Extract the [x, y] coordinate from the center of the cell holding the provided text.  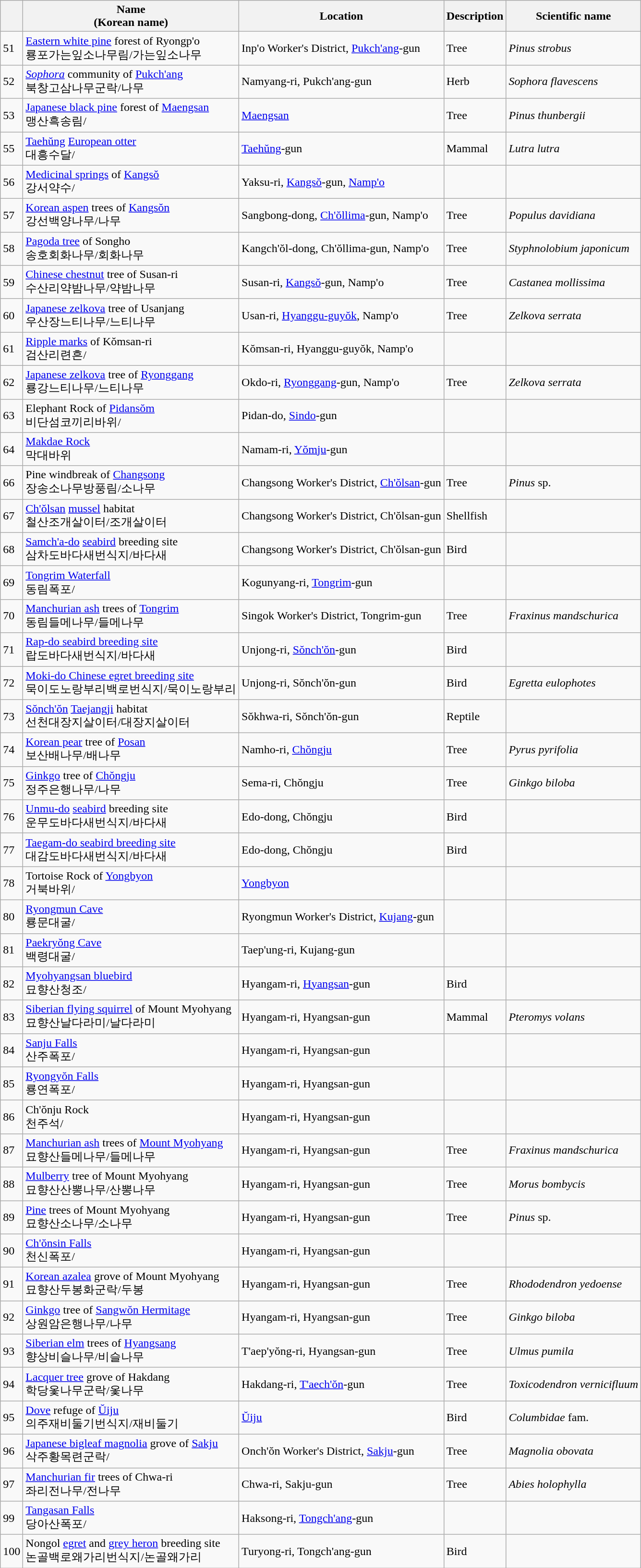
Pagoda tree of Songho송호회화나무/회화나무 [131, 249]
82 [12, 984]
Pinus thunbergii [573, 115]
69 [12, 583]
Columbidae fam. [573, 1418]
Ulmus pumila [573, 1351]
81 [12, 950]
Tortoise Rock of Yongbyon거북바위/ [131, 883]
Kangch'ŏl-dong, Ch'ŏllima-gun, Namp'o [342, 249]
Egretta eulophotes [573, 683]
63 [12, 416]
Susan-ri, Kangsŏ-gun, Namp'o [342, 282]
99 [12, 1518]
100 [12, 1551]
64 [12, 449]
60 [12, 315]
Japanese zelkova tree of Ryonggang룡강느티나무/느티나무 [131, 382]
Scientific name [573, 16]
Taehŭng-gun [342, 148]
Singok Worker's District, Tongrim-gun [342, 616]
52 [12, 82]
Paekryŏng Cave백령대굴/ [131, 950]
Usan-ri, Hyanggu-guyŏk, Namp'o [342, 315]
Tongrim Waterfall동림폭포/ [131, 583]
Japanese zelkova tree of Usanjang우산장느티나무/느티나무 [131, 315]
Pidan-do, Sindo-gun [342, 416]
83 [12, 1017]
Yongbyon [342, 883]
Namyang-ri, Pukch'ang-gun [342, 82]
Nongol egret and grey heron breeding site논골백로왜가리번식지/논골왜가리 [131, 1551]
76 [12, 817]
70 [12, 616]
Inp'o Worker's District, Pukch'ang-gun [342, 48]
Ch'ŏnju Rock천주석/ [131, 1117]
Haksong-ri, Tongch'ang-gun [342, 1518]
89 [12, 1217]
Pinus strobus [573, 48]
Namho-ri, Chŏngju [342, 750]
Populus davidiana [573, 216]
Pteromys volans [573, 1017]
Yaksu-ri, Kangsŏ-gun, Namp'o [342, 182]
Onch'ŏn Worker's District, Sakju-gun [342, 1451]
Pine windbreak of Changsong장송소나무방풍림/소나무 [131, 482]
56 [12, 182]
58 [12, 249]
Ginkgo tree of Sangwŏn Hermitage상원암은행나무/나무 [131, 1317]
Okdo-ri, Ryonggang-gun, Namp'o [342, 382]
90 [12, 1251]
Styphnolobium japonicum [573, 249]
Unmu-do seabird breeding site운무도바다새번식지/바다새 [131, 817]
Magnolia obovata [573, 1451]
Ginkgo tree of Chŏngju정주은행나무/나무 [131, 783]
59 [12, 282]
Ryongmun Cave룡문대굴/ [131, 917]
Kogunyang-ri, Tongrim-gun [342, 583]
Reptile [475, 716]
Namam-ri, Yŏmju-gun [342, 449]
80 [12, 917]
Taegam-do seabird breeding site대감도바다새번식지/바다새 [131, 850]
Lutra lutra [573, 148]
Korean pear tree of Posan보산배나무/배나무 [131, 750]
71 [12, 650]
Dove refuge of Ŭiju의주재비둘기번식지/재비둘기 [131, 1418]
Sophora community of Pukch'ang북창고삼나무군락/나무 [131, 82]
Morus bombycis [573, 1184]
67 [12, 516]
Ch'ŏlsan mussel habitat철산조개살이터/조개살이터 [131, 516]
Pine trees of Mount Myohyang묘향산소나무/소나무 [131, 1217]
Turyong-ri, Tongch'ang-gun [342, 1551]
Sŏkhwa-ri, Sŏnch'ŏn-gun [342, 716]
86 [12, 1117]
Chinese chestnut tree of Susan-ri수산리약밤나무/약밤나무 [131, 282]
Ryongmun Worker's District, Kujang-gun [342, 917]
Castanea mollissima [573, 282]
93 [12, 1351]
Manchurian ash trees of Mount Myohyang묘향산들메나무/들메나무 [131, 1150]
87 [12, 1150]
Japanese bigleaf magnolia grove of Sakju삭주황목련군락/ [131, 1451]
51 [12, 48]
T'aep'yŏng-ri, Hyangsan-gun [342, 1351]
Samch'a-do seabird breeding site삼차도바다새번식지/바다새 [131, 549]
53 [12, 115]
Japanese black pine forest of Maengsan맹산흑송림/ [131, 115]
Pyrus pyrifolia [573, 750]
Myohyangsan bluebird묘향산청조/ [131, 984]
Korean aspen trees of Kangsŏn강선백양나무/나무 [131, 216]
Korean azalea grove of Mount Myohyang묘향산두봉화군락/두봉 [131, 1284]
62 [12, 382]
73 [12, 716]
57 [12, 216]
72 [12, 683]
Location [342, 16]
68 [12, 549]
97 [12, 1484]
94 [12, 1384]
Toxicodendron vernicifluum [573, 1384]
Lacquer tree grove of Hakdang학당옻나무군락/옻나무 [131, 1384]
96 [12, 1451]
Rhododendron yedoense [573, 1284]
Moki-do Chinese egret breeding site묵이도노랑부리백로번식지/묵이노랑부리 [131, 683]
Mulberry tree of Mount Myohyang묘향산산뽕나무/산뽕나무 [131, 1184]
Elephant Rock of Pidansŏm비단섬코끼리바위/ [131, 416]
Name(Korean name) [131, 16]
88 [12, 1184]
78 [12, 883]
Taep'ung-ri, Kujang-gun [342, 950]
Chwa-ri, Sakju-gun [342, 1484]
Hakdang-ri, T'aech'ŏn-gun [342, 1384]
95 [12, 1418]
Sanju Falls산주폭포/ [131, 1050]
75 [12, 783]
Ripple marks of Kŏmsan-ri검산리련흔/ [131, 349]
Tangasan Falls당아산폭포/ [131, 1518]
Siberian elm trees of Hyangsang향상비슬나무/비슬나무 [131, 1351]
Ryongyŏn Falls룡연폭포/ [131, 1084]
Rap-do seabird breeding site랍도바다새번식지/바다새 [131, 650]
Sema-ri, Chŏngju [342, 783]
85 [12, 1084]
Ch'ŏnsin Falls천신폭포/ [131, 1251]
92 [12, 1317]
Taehŭng European otter대흥수달/ [131, 148]
Siberian flying squirrel of Mount Myohyang묘향산날다라미/날다라미 [131, 1017]
Shellfish [475, 516]
Manchurian fir trees of Chwa-ri좌리전나무/전나무 [131, 1484]
74 [12, 750]
Manchurian ash trees of Tongrim동림들메나무/들메나무 [131, 616]
Ŭiju [342, 1418]
Makdae Rock막대바위 [131, 449]
Maengsan [342, 115]
Eastern white pine forest of Ryongp'o룡포가는잎소나무림/가는잎소나무 [131, 48]
77 [12, 850]
Herb [475, 82]
91 [12, 1284]
Sophora flavescens [573, 82]
Kŏmsan-ri, Hyanggu-guyŏk, Namp'o [342, 349]
55 [12, 148]
Sŏnch'ŏn Taejangji habitat선천대장지살이터/대장지살이터 [131, 716]
Abies holophylla [573, 1484]
Medicinal springs of Kangsŏ강서약수/ [131, 182]
66 [12, 482]
61 [12, 349]
Description [475, 16]
Sangbong-dong, Ch'ŏllima-gun, Namp'o [342, 216]
84 [12, 1050]
